Return the [X, Y] coordinate for the center point of the cell that contains the specified text.  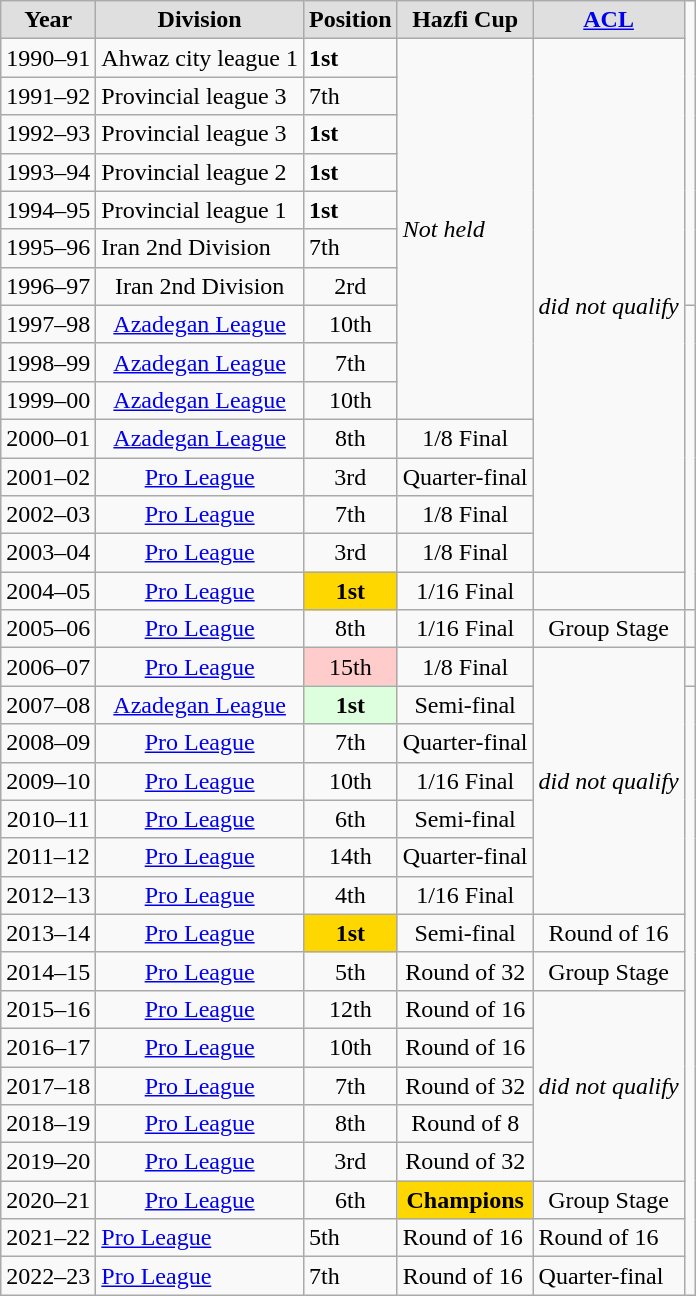
2007–08 [48, 705]
Provincial league 1 [200, 210]
1992–93 [48, 134]
2003–04 [48, 553]
Year [48, 20]
2rd [350, 286]
Hazfi Cup [465, 20]
Provincial league 2 [200, 172]
2020–21 [48, 1200]
2014–15 [48, 971]
2010–11 [48, 819]
1990–91 [48, 58]
1998–99 [48, 362]
2021–22 [48, 1238]
1999–00 [48, 400]
15th [350, 667]
2012–13 [48, 895]
2011–12 [48, 857]
2019–20 [48, 1162]
2022–23 [48, 1276]
2001–02 [48, 477]
1995–96 [48, 248]
2006–07 [48, 667]
2013–14 [48, 933]
1993–94 [48, 172]
2002–03 [48, 515]
Division [200, 20]
4th [350, 895]
2005–06 [48, 629]
1997–98 [48, 324]
2016–17 [48, 1047]
Champions [465, 1200]
2017–18 [48, 1085]
1996–97 [48, 286]
Not held [465, 230]
2004–05 [48, 591]
Round of 8 [465, 1124]
1994–95 [48, 210]
14th [350, 857]
2015–16 [48, 1009]
2000–01 [48, 438]
12th [350, 1009]
ACL [608, 20]
Position [350, 20]
2018–19 [48, 1124]
2009–10 [48, 781]
Ahwaz city league 1 [200, 58]
1991–92 [48, 96]
2008–09 [48, 743]
